Return the (X, Y) coordinate for the center point of the cell that contains the specified text.  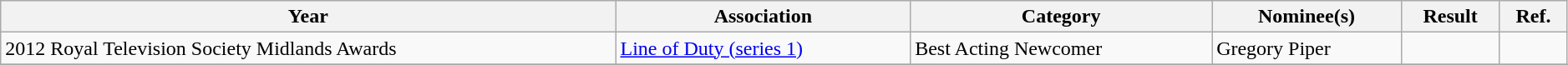
Gregory Piper (1307, 48)
Category (1061, 17)
Line of Duty (series 1) (764, 48)
Nominee(s) (1307, 17)
Best Acting Newcomer (1061, 48)
Year (308, 17)
Association (764, 17)
Result (1450, 17)
2012 Royal Television Society Midlands Awards (308, 48)
Ref. (1534, 17)
